Locate the cell with the specified text and output its [X, Y] center coordinate. 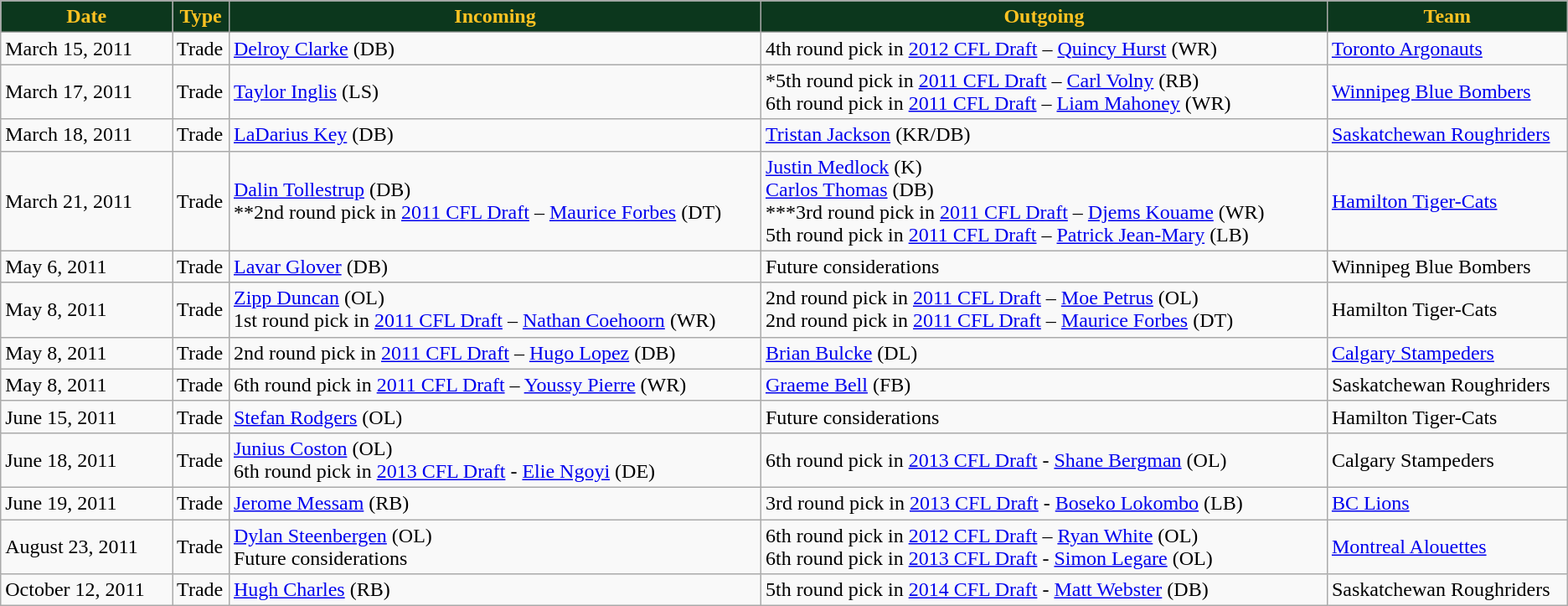
June 19, 2011 [87, 503]
June 18, 2011 [87, 459]
Graeme Bell (FB) [1044, 385]
Outgoing [1044, 17]
Stefan Rodgers (OL) [494, 417]
June 15, 2011 [87, 417]
4th round pick in 2012 CFL Draft – Quincy Hurst (WR) [1044, 49]
Delroy Clarke (DB) [494, 49]
May 6, 2011 [87, 267]
Zipp Duncan (OL)1st round pick in 2011 CFL Draft – Nathan Coehoorn (WR) [494, 310]
October 12, 2011 [87, 590]
Junius Coston (OL)6th round pick in 2013 CFL Draft - Elie Ngoyi (DE) [494, 459]
August 23, 2011 [87, 546]
*5th round pick in 2011 CFL Draft – Carl Volny (RB)6th round pick in 2011 CFL Draft – Liam Mahoney (WR) [1044, 92]
Toronto Argonauts [1447, 49]
5th round pick in 2014 CFL Draft - Matt Webster (DB) [1044, 590]
Team [1447, 17]
March 21, 2011 [87, 201]
Justin Medlock (K)Carlos Thomas (DB)***3rd round pick in 2011 CFL Draft – Djems Kouame (WR)5th round pick in 2011 CFL Draft – Patrick Jean-Mary (LB) [1044, 201]
3rd round pick in 2013 CFL Draft - Boseko Lokombo (LB) [1044, 503]
2nd round pick in 2011 CFL Draft – Hugo Lopez (DB) [494, 353]
Incoming [494, 17]
Dalin Tollestrup (DB)**2nd round pick in 2011 CFL Draft – Maurice Forbes (DT) [494, 201]
6th round pick in 2012 CFL Draft – Ryan White (OL)6th round pick in 2013 CFL Draft - Simon Legare (OL) [1044, 546]
BC Lions [1447, 503]
Type [201, 17]
Dylan Steenbergen (OL)Future considerations [494, 546]
6th round pick in 2011 CFL Draft – Youssy Pierre (WR) [494, 385]
Hugh Charles (RB) [494, 590]
2nd round pick in 2011 CFL Draft – Moe Petrus (OL)2nd round pick in 2011 CFL Draft – Maurice Forbes (DT) [1044, 310]
Montreal Alouettes [1447, 546]
March 17, 2011 [87, 92]
Brian Bulcke (DL) [1044, 353]
Lavar Glover (DB) [494, 267]
Taylor Inglis (LS) [494, 92]
Date [87, 17]
March 18, 2011 [87, 135]
LaDarius Key (DB) [494, 135]
6th round pick in 2013 CFL Draft - Shane Bergman (OL) [1044, 459]
Jerome Messam (RB) [494, 503]
March 15, 2011 [87, 49]
Tristan Jackson (KR/DB) [1044, 135]
